Pinpoint the cell where the given text exists, returning its [X, Y] midpoint coordinate. 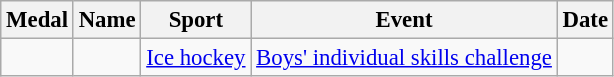
Event [404, 20]
Sport [196, 20]
Ice hockey [196, 58]
Boys' individual skills challenge [404, 58]
Name [107, 20]
Date [585, 20]
Medal [38, 20]
